Return the [X, Y] coordinate for the center point of the cell that contains the specified text.  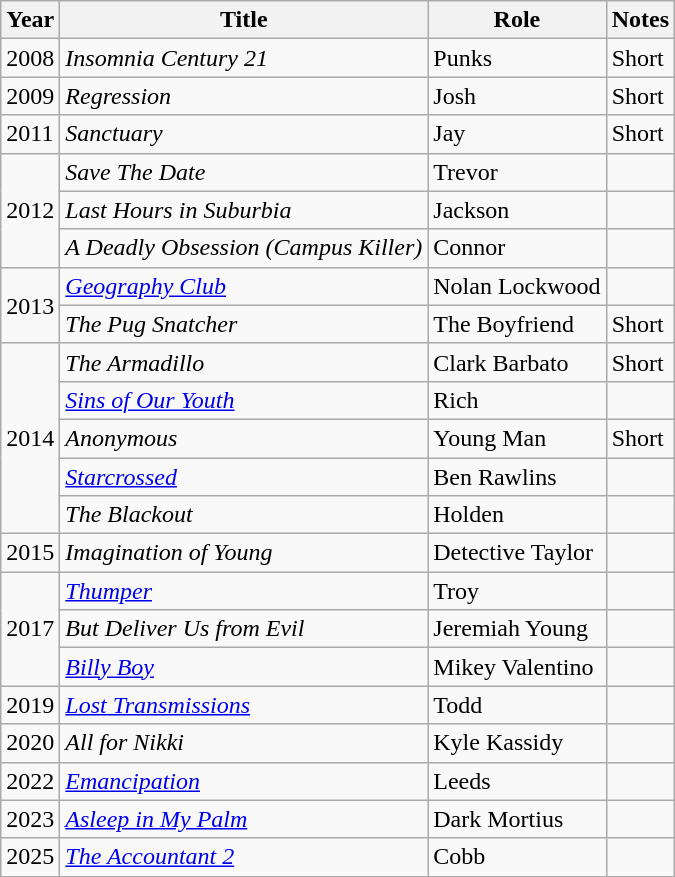
Young Man [517, 438]
2011 [30, 134]
Trevor [517, 172]
2013 [30, 305]
Thumper [244, 591]
The Armadillo [244, 362]
Insomnia Century 21 [244, 58]
Billy Boy [244, 667]
The Pug Snatcher [244, 324]
Detective Taylor [517, 553]
Kyle Kassidy [517, 743]
Imagination of Young [244, 553]
Year [30, 20]
2022 [30, 781]
All for Nikki [244, 743]
2023 [30, 819]
2012 [30, 210]
Title [244, 20]
Jay [517, 134]
Jeremiah Young [517, 629]
2008 [30, 58]
Starcrossed [244, 477]
Regression [244, 96]
Todd [517, 705]
Connor [517, 248]
Last Hours in Suburbia [244, 210]
Anonymous [244, 438]
2009 [30, 96]
Dark Mortius [517, 819]
Clark Barbato [517, 362]
Jackson [517, 210]
Leeds [517, 781]
Lost Transmissions [244, 705]
2015 [30, 553]
Josh [517, 96]
The Accountant 2 [244, 857]
Notes [640, 20]
Sins of Our Youth [244, 400]
Emancipation [244, 781]
Ben Rawlins [517, 477]
Role [517, 20]
Cobb [517, 857]
Troy [517, 591]
Nolan Lockwood [517, 286]
Sanctuary [244, 134]
2020 [30, 743]
But Deliver Us from Evil [244, 629]
2025 [30, 857]
2017 [30, 629]
Geography Club [244, 286]
Mikey Valentino [517, 667]
A Deadly Obsession (Campus Killer) [244, 248]
The Blackout [244, 515]
Save The Date [244, 172]
Punks [517, 58]
Rich [517, 400]
The Boyfriend [517, 324]
Asleep in My Palm [244, 819]
Holden [517, 515]
2019 [30, 705]
2014 [30, 438]
